Provide the [X, Y] coordinate of the cell's center where the given text is located.  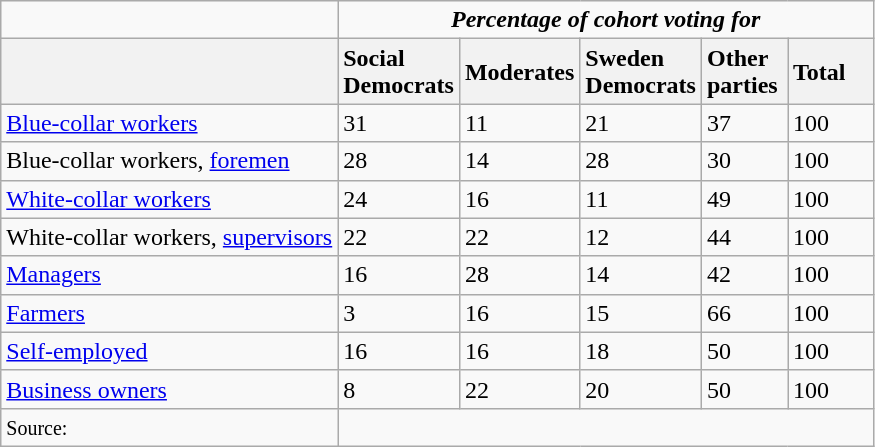
15 [641, 313]
White-collar workers, supervisors [170, 237]
White-collar workers [170, 199]
12 [641, 237]
20 [641, 389]
Managers [170, 275]
Business owners [170, 389]
49 [744, 199]
37 [744, 123]
66 [744, 313]
21 [641, 123]
Total [831, 72]
Percentage of cohort voting for [606, 20]
Social Democrats [399, 72]
Blue-collar workers, foremen [170, 161]
8 [399, 389]
Farmers [170, 313]
42 [744, 275]
24 [399, 199]
18 [641, 351]
3 [399, 313]
30 [744, 161]
Self-employed [170, 351]
Other parties [744, 72]
31 [399, 123]
Blue-collar workers [170, 123]
Sweden Democrats [641, 72]
Moderates [519, 72]
Source: [170, 427]
44 [744, 237]
